Identify which cell holds the provided text, then report its [x, y] central coordinate. 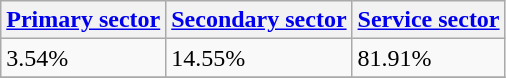
Primary sector [84, 20]
3.54% [84, 58]
81.91% [428, 58]
Secondary sector [259, 20]
14.55% [259, 58]
Service sector [428, 20]
